Return [x, y] of the center of cell containing provided text 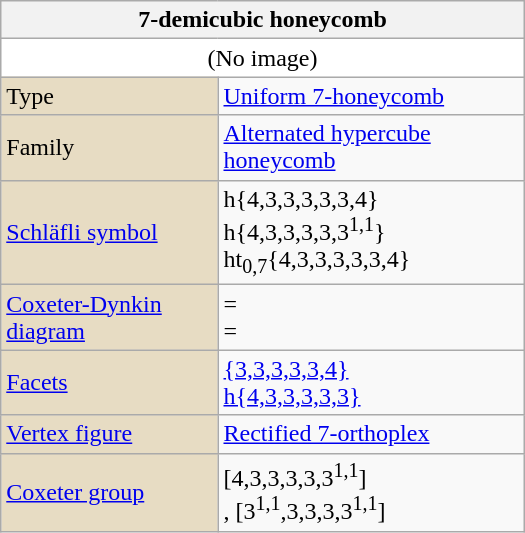
{3,3,3,3,3,4}h{4,3,3,3,3,3} [371, 382]
Schläfli symbol [110, 232]
7-demicubic honeycomb [263, 20]
Vertex figure [110, 434]
Alternated hypercube honeycomb [371, 148]
Type [110, 96]
Facets [110, 382]
= = [371, 318]
Coxeter group [110, 492]
[4,3,3,3,3,31,1], [31,1,3,3,3,31,1] [371, 492]
Rectified 7-orthoplex [371, 434]
(No image) [263, 58]
h{4,3,3,3,3,3,4}h{4,3,3,3,3,31,1}ht0,7{4,3,3,3,3,3,4} [371, 232]
Family [110, 148]
Uniform 7-honeycomb [371, 96]
Coxeter-Dynkin diagram [110, 318]
